Output the (x, y) coordinate of the center of the cell containing the given text.  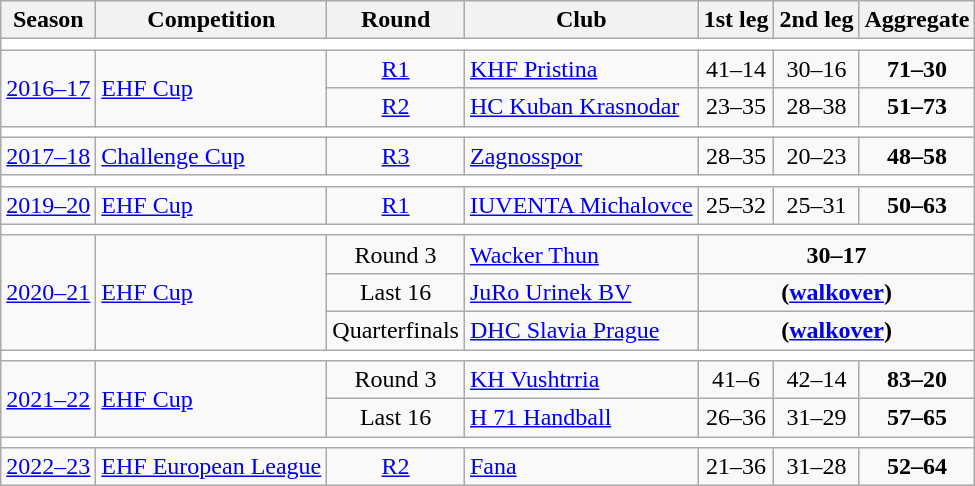
Fana (581, 467)
Challenge Cup (212, 156)
DHC Slavia Prague (581, 330)
1st leg (736, 20)
50–63 (917, 205)
42–14 (816, 380)
21–36 (736, 467)
Aggregate (917, 20)
Competition (212, 20)
Round (396, 20)
25–32 (736, 205)
83–20 (917, 380)
20–23 (816, 156)
Club (581, 20)
HC Kuban Krasnodar (581, 107)
KH Vushtrria (581, 380)
26–36 (736, 418)
2019–20 (48, 205)
JuRo Urinek BV (581, 292)
51–73 (917, 107)
28–38 (816, 107)
Season (48, 20)
23–35 (736, 107)
Quarterfinals (396, 330)
31–29 (816, 418)
25–31 (816, 205)
KHF Pristina (581, 69)
2016–17 (48, 88)
2017–18 (48, 156)
57–65 (917, 418)
Zagnosspor (581, 156)
41–6 (736, 380)
28–35 (736, 156)
31–28 (816, 467)
Wacker Thun (581, 254)
R3 (396, 156)
EHF European League (212, 467)
H 71 Handball (581, 418)
2020–21 (48, 292)
2022–23 (48, 467)
30–17 (836, 254)
52–64 (917, 467)
30–16 (816, 69)
2nd leg (816, 20)
41–14 (736, 69)
IUVENTA Michalovce (581, 205)
2021–22 (48, 399)
71–30 (917, 69)
48–58 (917, 156)
